Search for the cell housing the specified text and yield its [X, Y] center coordinate. 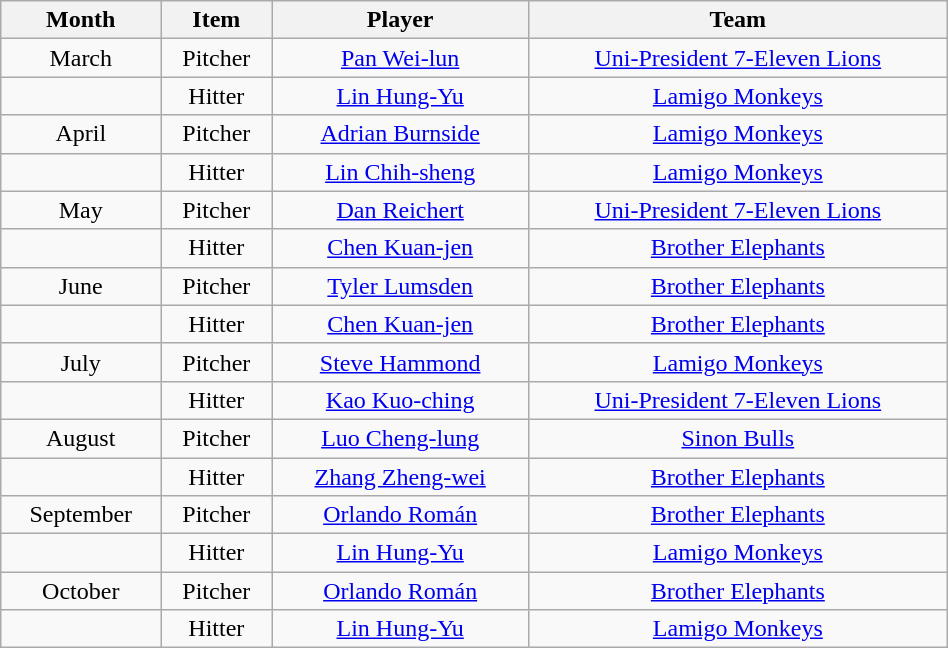
Kao Kuo-ching [400, 400]
Zhang Zheng-wei [400, 477]
Luo Cheng-lung [400, 438]
Sinon Bulls [738, 438]
April [81, 134]
Pan Wei-lun [400, 58]
Adrian Burnside [400, 134]
September [81, 515]
October [81, 591]
Month [81, 20]
Tyler Lumsden [400, 286]
May [81, 210]
Player [400, 20]
August [81, 438]
Lin Chih-sheng [400, 172]
June [81, 286]
Item [216, 20]
July [81, 362]
Dan Reichert [400, 210]
Team [738, 20]
March [81, 58]
Steve Hammond [400, 362]
